Determine the (x, y) coordinate at the center of the cell enclosing the given text.  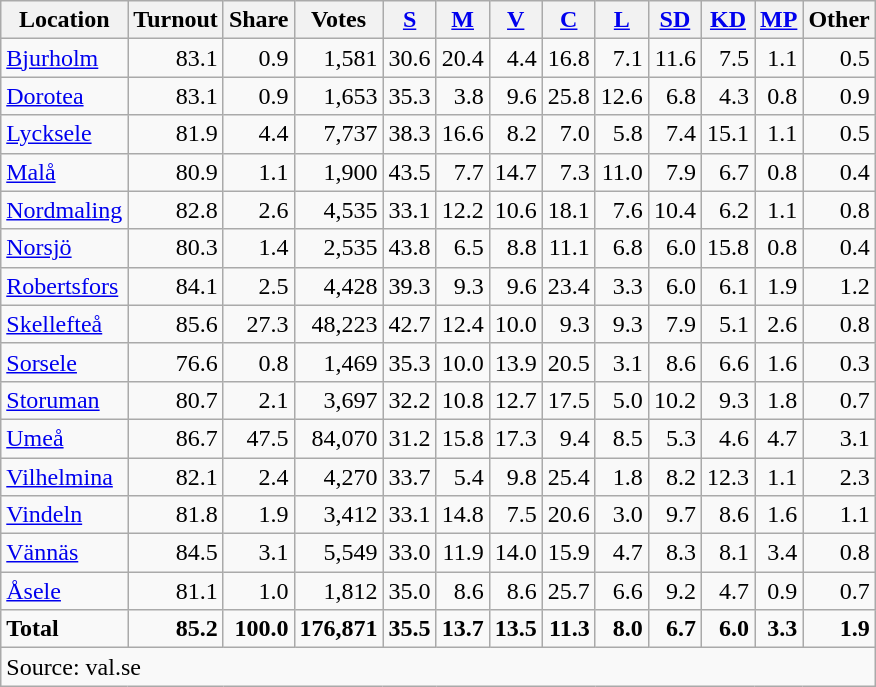
9.4 (568, 438)
43.5 (410, 172)
47.5 (258, 438)
35.0 (410, 591)
5,549 (338, 553)
76.6 (176, 362)
1,469 (338, 362)
85.2 (176, 629)
12.6 (622, 96)
7.7 (462, 172)
25.4 (568, 477)
11.1 (568, 248)
Other (839, 20)
Votes (338, 20)
7.4 (674, 134)
10.8 (462, 400)
4,428 (338, 286)
Sorsele (64, 362)
86.7 (176, 438)
176,871 (338, 629)
38.3 (410, 134)
Lycksele (64, 134)
1,900 (338, 172)
9.7 (674, 515)
10.6 (516, 210)
Dorotea (64, 96)
8.8 (516, 248)
5.1 (728, 324)
8.5 (622, 438)
Nordmaling (64, 210)
23.4 (568, 286)
MP (778, 20)
Robertsfors (64, 286)
39.3 (410, 286)
4.3 (728, 96)
3,412 (338, 515)
14.8 (462, 515)
12.7 (516, 400)
4.6 (728, 438)
2.1 (258, 400)
8.3 (674, 553)
43.8 (410, 248)
15.1 (728, 134)
Bjurholm (64, 58)
1.0 (258, 591)
16.8 (568, 58)
30.6 (410, 58)
3,697 (338, 400)
1,812 (338, 591)
31.2 (410, 438)
13.9 (516, 362)
12.4 (462, 324)
5.8 (622, 134)
9.8 (516, 477)
10.2 (674, 400)
2.4 (258, 477)
82.8 (176, 210)
33.0 (410, 553)
L (622, 20)
Norsjö (64, 248)
4,270 (338, 477)
33.7 (410, 477)
8.0 (622, 629)
2,535 (338, 248)
7.6 (622, 210)
35.5 (410, 629)
Turnout (176, 20)
7.0 (568, 134)
5.0 (622, 400)
32.2 (410, 400)
100.0 (258, 629)
6.2 (728, 210)
85.6 (176, 324)
Location (64, 20)
Share (258, 20)
Vindeln (64, 515)
84.5 (176, 553)
Umeå (64, 438)
13.5 (516, 629)
14.0 (516, 553)
11.0 (622, 172)
20.4 (462, 58)
80.7 (176, 400)
6.5 (462, 248)
81.1 (176, 591)
20.6 (568, 515)
1,581 (338, 58)
Source: val.se (438, 667)
C (568, 20)
S (410, 20)
25.8 (568, 96)
84,070 (338, 438)
3.4 (778, 553)
10.4 (674, 210)
7,737 (338, 134)
11.9 (462, 553)
80.9 (176, 172)
42.7 (410, 324)
9.2 (674, 591)
84.1 (176, 286)
27.3 (258, 324)
25.7 (568, 591)
Åsele (64, 591)
11.3 (568, 629)
15.9 (568, 553)
Total (64, 629)
18.1 (568, 210)
81.8 (176, 515)
8.1 (728, 553)
1,653 (338, 96)
13.7 (462, 629)
SD (674, 20)
0.3 (839, 362)
16.6 (462, 134)
14.7 (516, 172)
KD (728, 20)
5.4 (462, 477)
Vilhelmina (64, 477)
V (516, 20)
1.4 (258, 248)
12.2 (462, 210)
2.5 (258, 286)
Vännäs (64, 553)
Malå (64, 172)
7.1 (622, 58)
3.0 (622, 515)
80.3 (176, 248)
6.1 (728, 286)
3.8 (462, 96)
17.5 (568, 400)
4,535 (338, 210)
12.3 (728, 477)
20.5 (568, 362)
5.3 (674, 438)
2.3 (839, 477)
Storuman (64, 400)
17.3 (516, 438)
81.9 (176, 134)
82.1 (176, 477)
7.3 (568, 172)
11.6 (674, 58)
48,223 (338, 324)
Skellefteå (64, 324)
1.2 (839, 286)
M (462, 20)
